Locate the cell with the specified text and output its (x, y) center coordinate. 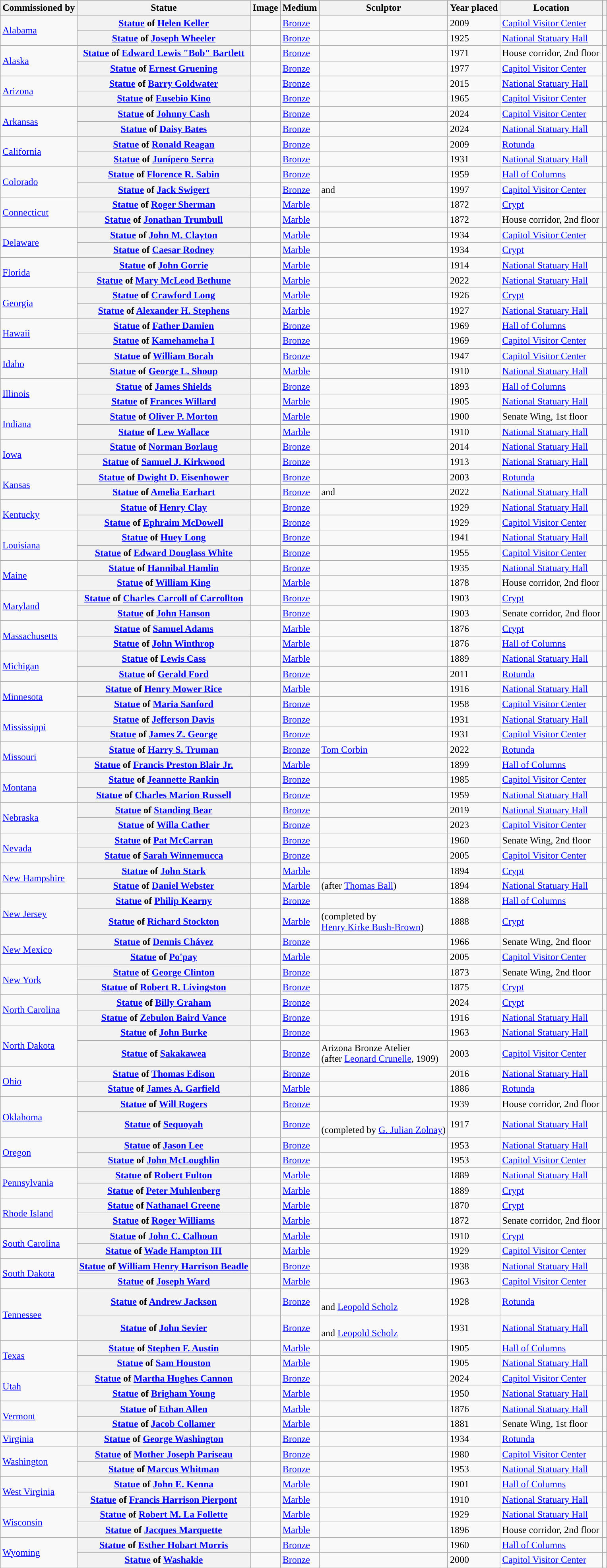
1875 (474, 987)
Statue of George Washington (164, 1439)
North Carolina (39, 1010)
Texas (39, 1356)
Statue of Will Rogers (164, 1104)
Statue of Richard Stockton (164, 921)
Indiana (39, 424)
Medium (300, 8)
Michigan (39, 666)
1927 (474, 311)
Statue of Joseph Ward (164, 1281)
Statue of Samuel Adams (164, 628)
South Dakota (39, 1274)
Washington (39, 1462)
Statue of Daisy Bates (164, 129)
Statue of Ernest Gruening (164, 68)
Statue of George L. Shoup (164, 371)
Statue of Brigham Young (164, 1393)
1966 (474, 942)
Statue of Daniel Webster (164, 886)
Statue of Lew Wallace (164, 431)
Statue of Henry Clay (164, 507)
Statue of Charles Carroll of Carrollton (164, 598)
Year placed (474, 8)
(completed by Henry Kirke Bush-Brown) (384, 921)
2000 (474, 1560)
Statue of John Winthrop (164, 643)
Maryland (39, 606)
Statue of Harry S. Truman (164, 750)
1873 (474, 972)
1977 (474, 68)
Statue of Lewis Cass (164, 659)
Statue of Zebulon Baird Vance (164, 1018)
Florida (39, 273)
Statue of John Sevier (164, 1327)
Illinois (39, 394)
Statue of John C. Calhoun (164, 1236)
North Dakota (39, 1046)
Statue of Jack Swigert (164, 190)
Statue of Sequoyah (164, 1125)
2011 (474, 674)
Statue (164, 8)
1913 (474, 462)
Tom Corbin (384, 750)
Statue of Pat McCarran (164, 840)
Statue of Sam Houston (164, 1363)
Statue of Billy Graham (164, 1003)
Statue of Joseph Wheeler (164, 38)
Statue of Jefferson Davis (164, 719)
Missouri (39, 757)
Statue of Nathanael Greene (164, 1206)
Statue of Robert M. La Follette (164, 1515)
1886 (474, 1089)
Statue of Standing Bear (164, 810)
Alaska (39, 61)
Statue of Charles Marion Russell (164, 795)
Statue of John M. Clayton (164, 235)
Statue of Wade Hampton III (164, 1251)
Statue of Dennis Chávez (164, 942)
Statue of Jonathan Trumbull (164, 220)
Statue of Kamehameha I (164, 341)
Statue of Ethan Allen (164, 1409)
Statue of William King (164, 583)
Statue of Gerald Ford (164, 674)
Statue of Roger Williams (164, 1221)
1899 (474, 765)
Statue of Edward Lewis "Bob" Bartlett (164, 53)
Statue of Po'pay (164, 957)
Minnesota (39, 697)
Statue of John Burke (164, 1033)
Hawaii (39, 333)
Statue of Sakakawea (164, 1053)
Statue of Hannibal Hamlin (164, 568)
Statue of George Clinton (164, 972)
Statue of Eusebio Kino (164, 99)
Statue of Helen Keller (164, 23)
New Hampshire (39, 878)
(completed by G. Julian Zolnay) (384, 1125)
Statue of Maria Sanford (164, 704)
Virginia (39, 1439)
Statue of Henry Mower Rice (164, 689)
1971 (474, 53)
1980 (474, 1454)
Sculptor (384, 8)
Massachusetts (39, 636)
Statue of John Hanson (164, 613)
Statue of Norman Borlaug (164, 447)
Statue of Father Damien (164, 326)
Louisiana (39, 545)
1870 (474, 1206)
2014 (474, 447)
Statue of Andrew Jackson (164, 1302)
Image (266, 8)
Montana (39, 787)
Statue of Crawford Long (164, 295)
Statue of Florence R. Sabin (164, 174)
1935 (474, 568)
Tennessee (39, 1315)
1901 (474, 1484)
Statue of Samuel J. Kirkwood (164, 462)
Statue of Roger Sherman (164, 205)
1900 (474, 416)
Delaware (39, 243)
Statue of Junípero Serra (164, 159)
1965 (474, 99)
Statue of Jason Lee (164, 1145)
Statue of Alexander H. Stephens (164, 311)
New Jersey (39, 914)
1947 (474, 356)
Statue of Esther Hobart Morris (164, 1545)
Location (551, 8)
Statue of Robert R. Livingston (164, 987)
1928 (474, 1302)
Statue of Martha Hughes Cannon (164, 1378)
1955 (474, 553)
Statue of John Stark (164, 870)
Statue of Frances Willard (164, 401)
Arizona Bronze Atelier(after Leonard Crunelle, 1909) (384, 1053)
1985 (474, 780)
1950 (474, 1393)
Statue of James Shields (164, 386)
Iowa (39, 455)
Statue of Edward Douglass White (164, 553)
1878 (474, 583)
Kansas (39, 485)
Nebraska (39, 818)
Rhode Island (39, 1213)
Statue of John Gorrie (164, 265)
2023 (474, 825)
Statue of Ephraim McDowell (164, 523)
1917 (474, 1125)
1938 (474, 1266)
Georgia (39, 303)
Ohio (39, 1081)
2015 (474, 84)
Statue of John McLoughlin (164, 1160)
Statue of William Borah (164, 356)
Statue of Johnny Cash (164, 114)
Statue of Stephen F. Austin (164, 1348)
1925 (474, 38)
1958 (474, 704)
Statue of Peter Muhlenberg (164, 1190)
Wyoming (39, 1552)
New Mexico (39, 950)
Statue of Willa Cather (164, 825)
Statue of William Henry Harrison Beadle (164, 1266)
South Carolina (39, 1244)
Statue of Francis Harrison Pierpont (164, 1500)
Statue of Dwight D. Eisenhower (164, 477)
1997 (474, 190)
2019 (474, 810)
Statue of Robert Fulton (164, 1175)
Statue of Jeannette Rankin (164, 780)
Statue of James Z. George (164, 734)
Arizona (39, 91)
Idaho (39, 363)
Statue of Jacob Collamer (164, 1424)
Statue of Barry Goldwater (164, 84)
Statue of James A. Garfield (164, 1089)
Arkansas (39, 121)
Statue of Jacques Marquette (164, 1530)
1926 (474, 295)
1939 (474, 1104)
Commissioned by (39, 8)
Statue of Caesar Rodney (164, 250)
New York (39, 980)
Statue of Ronald Reagan (164, 144)
Alabama (39, 31)
Colorado (39, 182)
1881 (474, 1424)
Statue of Mary McLeod Bethune (164, 280)
Statue of Huey Long (164, 538)
Statue of Amelia Earhart (164, 492)
West Virginia (39, 1492)
1896 (474, 1530)
Statue of Washakie (164, 1560)
1941 (474, 538)
Statue of Sarah Winnemucca (164, 855)
1914 (474, 265)
Maine (39, 575)
Wisconsin (39, 1522)
Pennsylvania (39, 1183)
Vermont (39, 1416)
Connecticut (39, 212)
Statue of Thomas Edison (164, 1074)
California (39, 152)
2016 (474, 1074)
Statue of Francis Preston Blair Jr. (164, 765)
Statue of Mother Joseph Pariseau (164, 1454)
Utah (39, 1386)
Statue of Marcus Whitman (164, 1469)
(after Thomas Ball) (384, 886)
Statue of Philip Kearny (164, 901)
Nevada (39, 848)
1893 (474, 386)
Kentucky (39, 515)
Statue of John E. Kenna (164, 1484)
Mississippi (39, 727)
Oklahoma (39, 1117)
Statue of Oliver P. Morton (164, 416)
Oregon (39, 1152)
